Locate the cell with the specified text and output its (X, Y) center coordinate. 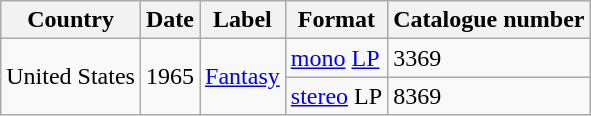
mono LP (336, 58)
Date (170, 20)
United States (71, 77)
Fantasy (243, 77)
Country (71, 20)
stereo LP (336, 96)
Catalogue number (489, 20)
3369 (489, 58)
8369 (489, 96)
Label (243, 20)
Format (336, 20)
1965 (170, 77)
